Pinpoint the cell where the given text exists, returning its (x, y) midpoint coordinate. 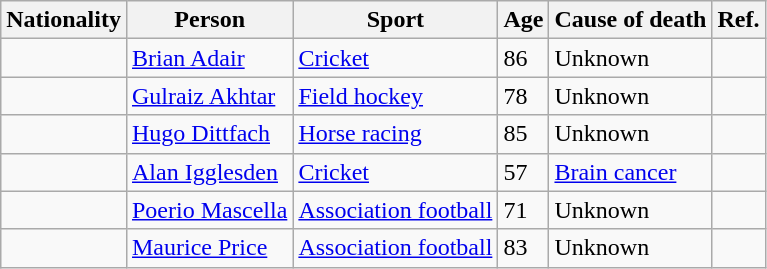
Alan Igglesden (209, 172)
Brain cancer (630, 172)
Nationality (64, 20)
Ref. (738, 20)
83 (524, 248)
Person (209, 20)
85 (524, 134)
Horse racing (396, 134)
78 (524, 96)
Maurice Price (209, 248)
71 (524, 210)
Poerio Mascella (209, 210)
Sport (396, 20)
Gulraiz Akhtar (209, 96)
Age (524, 20)
86 (524, 58)
57 (524, 172)
Field hockey (396, 96)
Hugo Dittfach (209, 134)
Cause of death (630, 20)
Brian Adair (209, 58)
